Output the [x, y] coordinate of the center of the cell containing the given text.  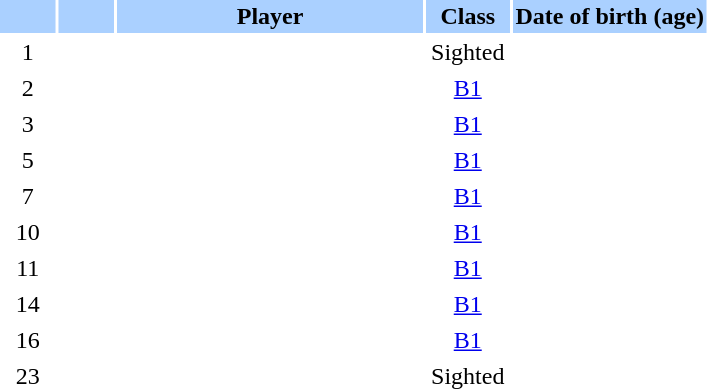
16 [28, 340]
1 [28, 52]
11 [28, 268]
3 [28, 124]
14 [28, 304]
Date of birth (age) [610, 16]
Sighted [468, 52]
Class [468, 16]
10 [28, 232]
5 [28, 160]
7 [28, 196]
Player [270, 16]
2 [28, 88]
